Extract the (x, y) coordinate from the center of the cell holding the provided text.  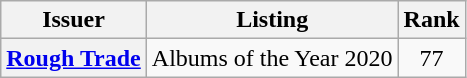
Albums of the Year 2020 (272, 58)
Issuer (74, 20)
Rough Trade (74, 58)
Rank (432, 20)
Listing (272, 20)
77 (432, 58)
